Pinpoint the cell where the given text exists, returning its (x, y) midpoint coordinate. 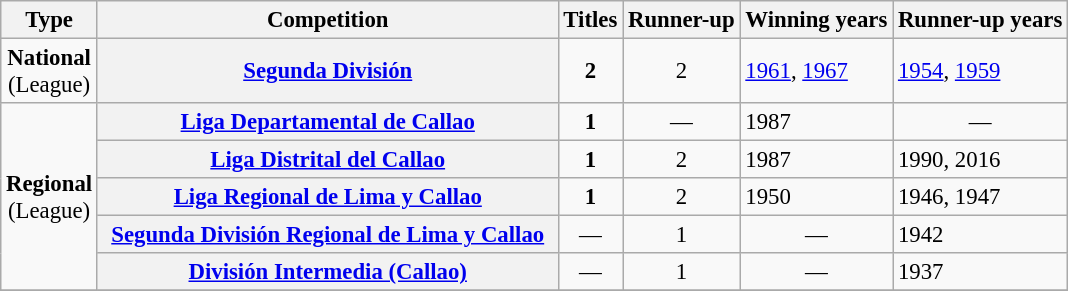
Runner-up years (980, 20)
1942 (980, 235)
1990, 2016 (980, 160)
Titles (590, 20)
National(League) (50, 72)
Liga Departamental de Callao (328, 122)
Regional(League) (50, 197)
Liga Distrital del Callao (328, 160)
Competition (328, 20)
Segunda División Regional de Lima y Callao (328, 235)
1961, 1967 (816, 72)
1946, 1947 (980, 197)
Segunda División (328, 72)
1954, 1959 (980, 72)
Type (50, 20)
Runner-up (682, 20)
1950 (816, 197)
Winning years (816, 20)
Liga Regional de Lima y Callao (328, 197)
